Return the [x, y] coordinate for the center point of the cell that contains the specified text.  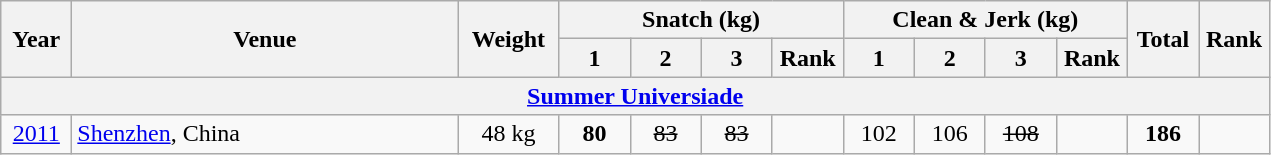
2011 [36, 134]
Venue [265, 39]
Snatch (kg) [701, 20]
Shenzhen, China [265, 134]
106 [950, 134]
Weight [508, 39]
Clean & Jerk (kg) [985, 20]
Total [1162, 39]
102 [878, 134]
Summer Universiade [636, 96]
108 [1020, 134]
186 [1162, 134]
80 [594, 134]
Year [36, 39]
48 kg [508, 134]
